Scan for the cell matching the given text and deliver its (X, Y) coordinate at center. 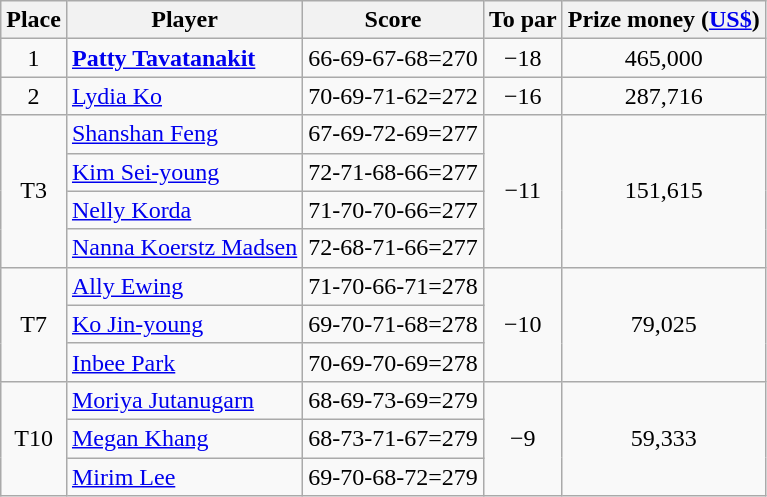
151,615 (664, 191)
2 (34, 96)
−10 (522, 324)
Place (34, 20)
71-70-66-71=278 (394, 286)
68-73-71-67=279 (394, 438)
59,333 (664, 438)
Mirim Lee (184, 477)
Score (394, 20)
1 (34, 58)
−16 (522, 96)
Player (184, 20)
Kim Sei-young (184, 172)
79,025 (664, 324)
Inbee Park (184, 362)
Lydia Ko (184, 96)
T3 (34, 191)
Shanshan Feng (184, 134)
−18 (522, 58)
Nelly Korda (184, 210)
To par (522, 20)
T7 (34, 324)
Moriya Jutanugarn (184, 400)
Ko Jin-young (184, 324)
Megan Khang (184, 438)
Ally Ewing (184, 286)
69-70-68-72=279 (394, 477)
66-69-67-68=270 (394, 58)
465,000 (664, 58)
287,716 (664, 96)
Prize money (US$) (664, 20)
−11 (522, 191)
68-69-73-69=279 (394, 400)
Nanna Koerstz Madsen (184, 248)
70-69-70-69=278 (394, 362)
T10 (34, 438)
72-71-68-66=277 (394, 172)
69-70-71-68=278 (394, 324)
70-69-71-62=272 (394, 96)
72-68-71-66=277 (394, 248)
67-69-72-69=277 (394, 134)
71-70-70-66=277 (394, 210)
−9 (522, 438)
Patty Tavatanakit (184, 58)
